Provide the (X, Y) coordinate of the cell's center where the given text is located.  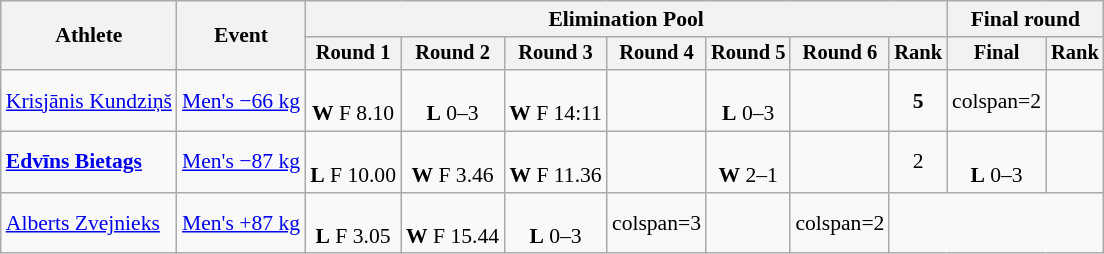
Final (996, 54)
L F 3.05 (353, 224)
Men's −87 kg (241, 162)
Round 6 (840, 54)
W F 15.44 (452, 224)
Final round (1026, 19)
Round 5 (748, 54)
Men's −66 kg (241, 100)
Elimination Pool (626, 19)
W F 3.46 (452, 162)
W F 11.36 (556, 162)
W 2–1 (748, 162)
W F 14:11 (556, 100)
W F 8.10 (353, 100)
Athlete (89, 36)
Round 2 (452, 54)
Round 1 (353, 54)
Men's +87 kg (241, 224)
colspan=3 (656, 224)
Edvīns Bietags (89, 162)
5 (918, 100)
Round 3 (556, 54)
Krisjānis Kundziņš (89, 100)
2 (918, 162)
Round 4 (656, 54)
Alberts Zvejnieks (89, 224)
Event (241, 36)
L F 10.00 (353, 162)
